Pinpoint the cell where the given text exists, returning its (x, y) midpoint coordinate. 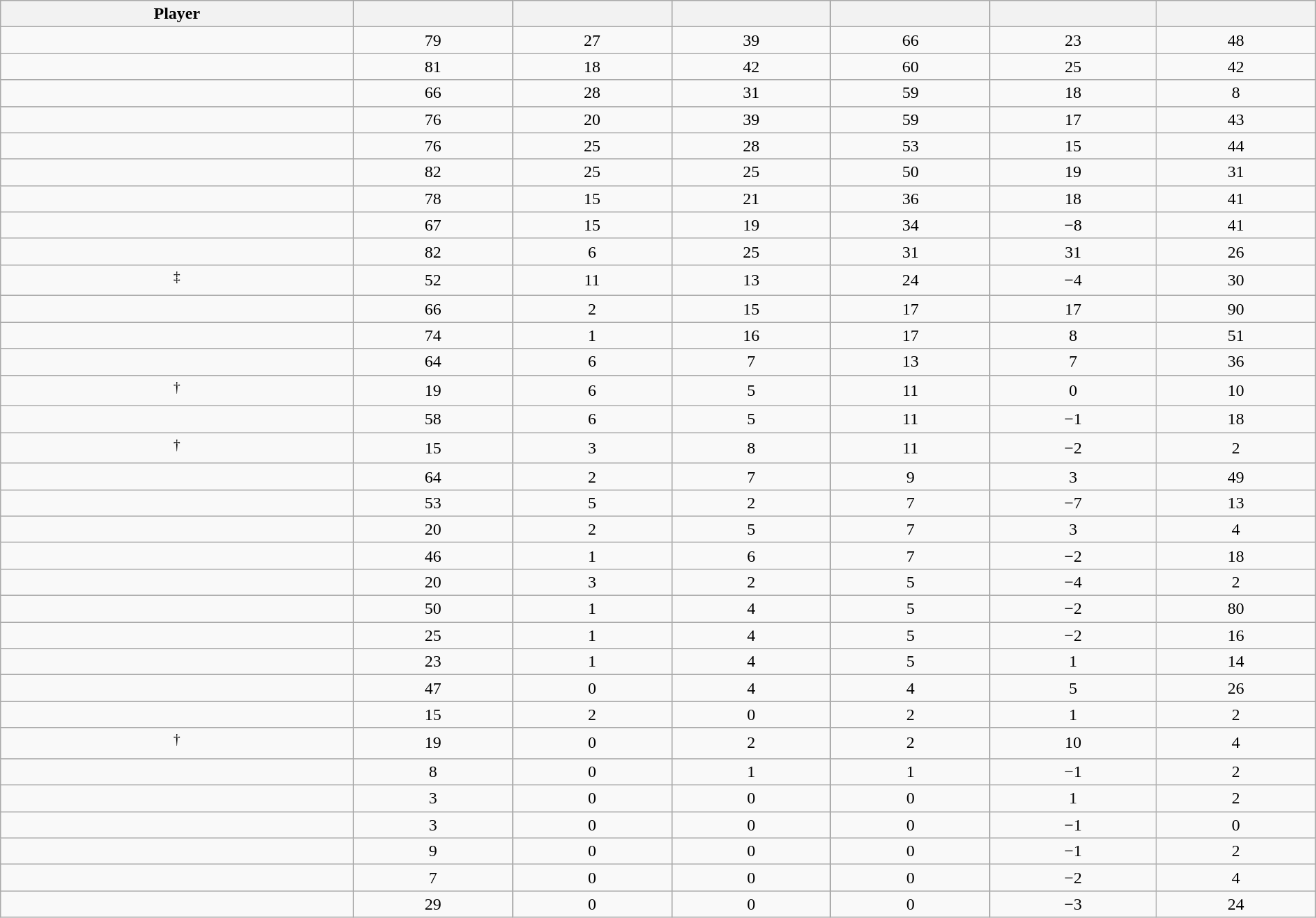
−7 (1073, 503)
47 (433, 688)
−3 (1073, 904)
60 (911, 67)
27 (591, 40)
46 (433, 556)
74 (433, 335)
49 (1235, 476)
81 (433, 67)
14 (1235, 662)
67 (433, 225)
Player (177, 14)
−8 (1073, 225)
78 (433, 199)
52 (433, 281)
48 (1235, 40)
‡ (177, 281)
79 (433, 40)
80 (1235, 609)
34 (911, 225)
29 (433, 904)
21 (751, 199)
30 (1235, 281)
44 (1235, 146)
51 (1235, 335)
58 (433, 419)
90 (1235, 309)
43 (1235, 119)
